Detect which cell encompasses the target text, then output its [X, Y] center coordinate. 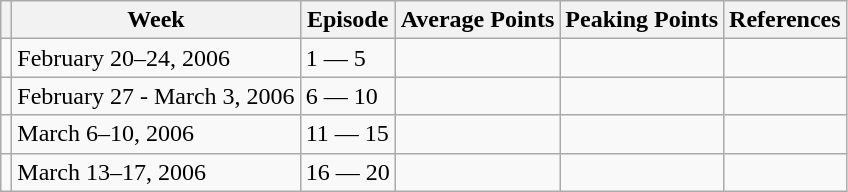
1 — 5 [348, 58]
March 6–10, 2006 [156, 134]
March 13–17, 2006 [156, 172]
References [786, 20]
6 — 10 [348, 96]
Peaking Points [642, 20]
February 20–24, 2006 [156, 58]
February 27 - March 3, 2006 [156, 96]
16 — 20 [348, 172]
11 — 15 [348, 134]
Average Points [478, 20]
Week [156, 20]
Episode [348, 20]
